Extract the [x, y] coordinate from the center of the cell holding the provided text.  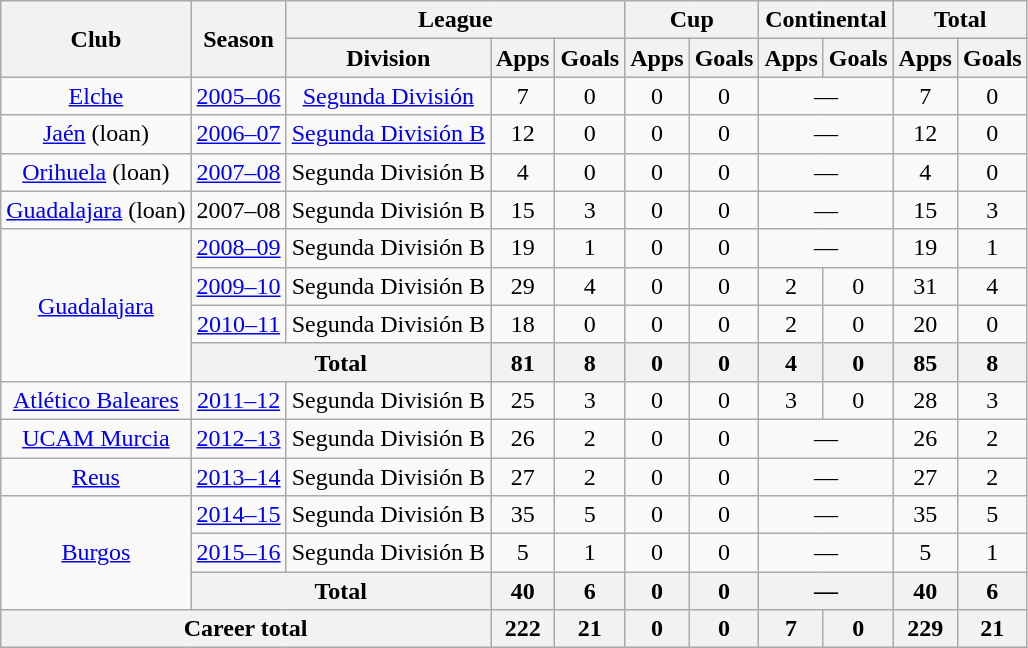
18 [522, 324]
Division [388, 58]
Guadalajara (loan) [96, 210]
2012–13 [238, 438]
Club [96, 39]
Guadalajara [96, 305]
31 [925, 286]
Season [238, 39]
2014–15 [238, 515]
League [456, 20]
Burgos [96, 553]
2005–06 [238, 96]
25 [522, 400]
2009–10 [238, 286]
UCAM Murcia [96, 438]
28 [925, 400]
2006–07 [238, 134]
20 [925, 324]
Jaén (loan) [96, 134]
85 [925, 362]
Continental [826, 20]
Segunda División [388, 96]
Reus [96, 477]
81 [522, 362]
2011–12 [238, 400]
29 [522, 286]
222 [522, 629]
Elche [96, 96]
2015–16 [238, 553]
Cup [692, 20]
Career total [246, 629]
2013–14 [238, 477]
2010–11 [238, 324]
Atlético Baleares [96, 400]
2008–09 [238, 248]
229 [925, 629]
Orihuela (loan) [96, 172]
